Find where the given text appears and provide that cell's center as [X, Y] coordinate. 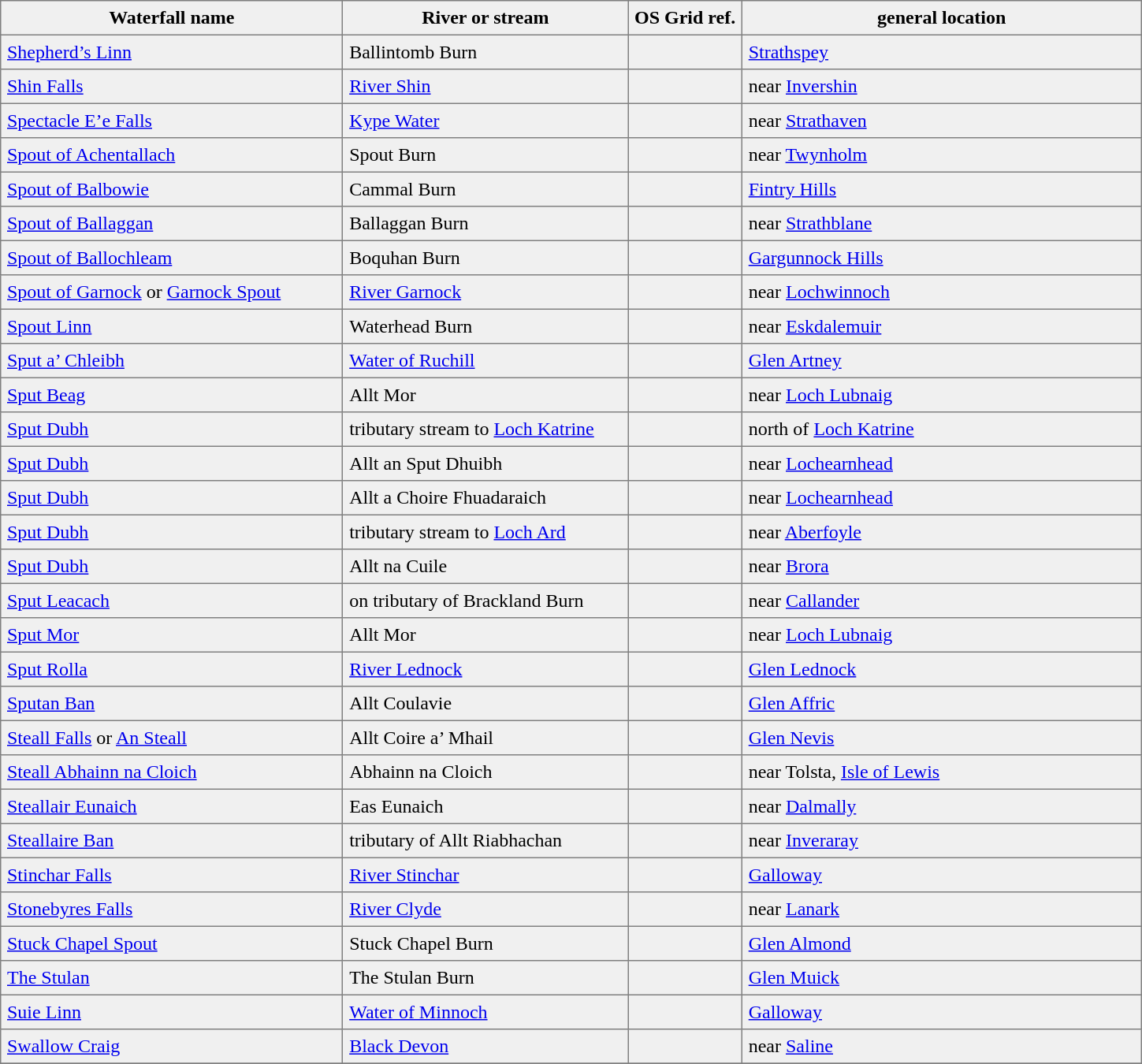
near Twynholm [941, 155]
River Lednock [485, 669]
near Eskdalemuir [941, 326]
near Lanark [941, 910]
Gargunnock Hills [941, 258]
Strathspey [941, 52]
near Inveraray [941, 841]
Shin Falls [172, 87]
near Brora [941, 567]
River or stream [485, 18]
Sput Leacach [172, 601]
Waterhead Burn [485, 326]
Sput Mor [172, 635]
tributary of Allt Riabhachan [485, 841]
Sput a’ Chleibh [172, 361]
Waterfall name [172, 18]
Sput Rolla [172, 669]
north of Loch Katrine [941, 430]
Glen Muick [941, 978]
near Lochwinnoch [941, 292]
River Clyde [485, 910]
Water of Minnoch [485, 1012]
Spout of Balbowie [172, 189]
The Stulan [172, 978]
Stonebyres Falls [172, 910]
Glen Almond [941, 943]
Glen Lednock [941, 669]
Suie Linn [172, 1012]
Water of Ruchill [485, 361]
near Aberfoyle [941, 532]
Steall Abhainn na Cloich [172, 772]
Spectacle E’e Falls [172, 121]
The Stulan Burn [485, 978]
Spout of Garnock or Garnock Spout [172, 292]
Stinchar Falls [172, 875]
Ballaggan Burn [485, 224]
Allt Coire a’ Mhail [485, 738]
Steallair Eunaich [172, 806]
River Shin [485, 87]
Allt an Sput Dhuibh [485, 463]
Spout Linn [172, 326]
Sputan Ban [172, 704]
near Strathaven [941, 121]
Spout of Ballaggan [172, 224]
Black Devon [485, 1047]
Spout of Achentallach [172, 155]
Sput Beag [172, 395]
Glen Affric [941, 704]
Kype Water [485, 121]
on tributary of Brackland Burn [485, 601]
near Strathblane [941, 224]
Allt a Choire Fhuadaraich [485, 498]
Glen Nevis [941, 738]
Spout of Ballochleam [172, 258]
Allt na Cuile [485, 567]
Shepherd’s Linn [172, 52]
Ballintomb Burn [485, 52]
Glen Artney [941, 361]
near Tolsta, Isle of Lewis [941, 772]
Allt Coulavie [485, 704]
near Saline [941, 1047]
Swallow Craig [172, 1047]
Stuck Chapel Burn [485, 943]
near Invershin [941, 87]
Steall Falls or An Steall [172, 738]
near Dalmally [941, 806]
Boquhan Burn [485, 258]
Abhainn na Cloich [485, 772]
OS Grid ref. [686, 18]
Fintry Hills [941, 189]
tributary stream to Loch Ard [485, 532]
River Stinchar [485, 875]
general location [941, 18]
Eas Eunaich [485, 806]
River Garnock [485, 292]
Steallaire Ban [172, 841]
Cammal Burn [485, 189]
Spout Burn [485, 155]
near Callander [941, 601]
Stuck Chapel Spout [172, 943]
tributary stream to Loch Katrine [485, 430]
